Determine the [X, Y] coordinate at the center of the cell enclosing the given text.  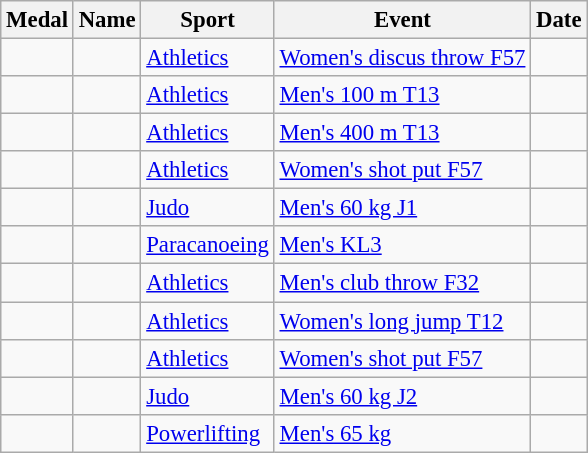
Powerlifting [208, 433]
Event [402, 20]
Men's 100 m T13 [402, 95]
Men's KL3 [402, 245]
Name [107, 20]
Men's 60 kg J2 [402, 396]
Date [559, 20]
Paracanoeing [208, 245]
Medal [38, 20]
Men's 65 kg [402, 433]
Women's discus throw F57 [402, 58]
Women's long jump T12 [402, 321]
Men's 60 kg J1 [402, 208]
Sport [208, 20]
Men's club throw F32 [402, 283]
Men's 400 m T13 [402, 133]
